Search for the cell housing the specified text and yield its [X, Y] center coordinate. 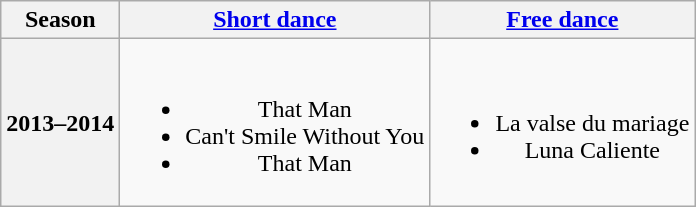
2013–2014 [60, 122]
La valse du mariage Luna Caliente [562, 122]
Season [60, 20]
Short dance [275, 20]
Free dance [562, 20]
That Man Can't Smile Without You That Man [275, 122]
